Return (X, Y) of the center of cell containing provided text 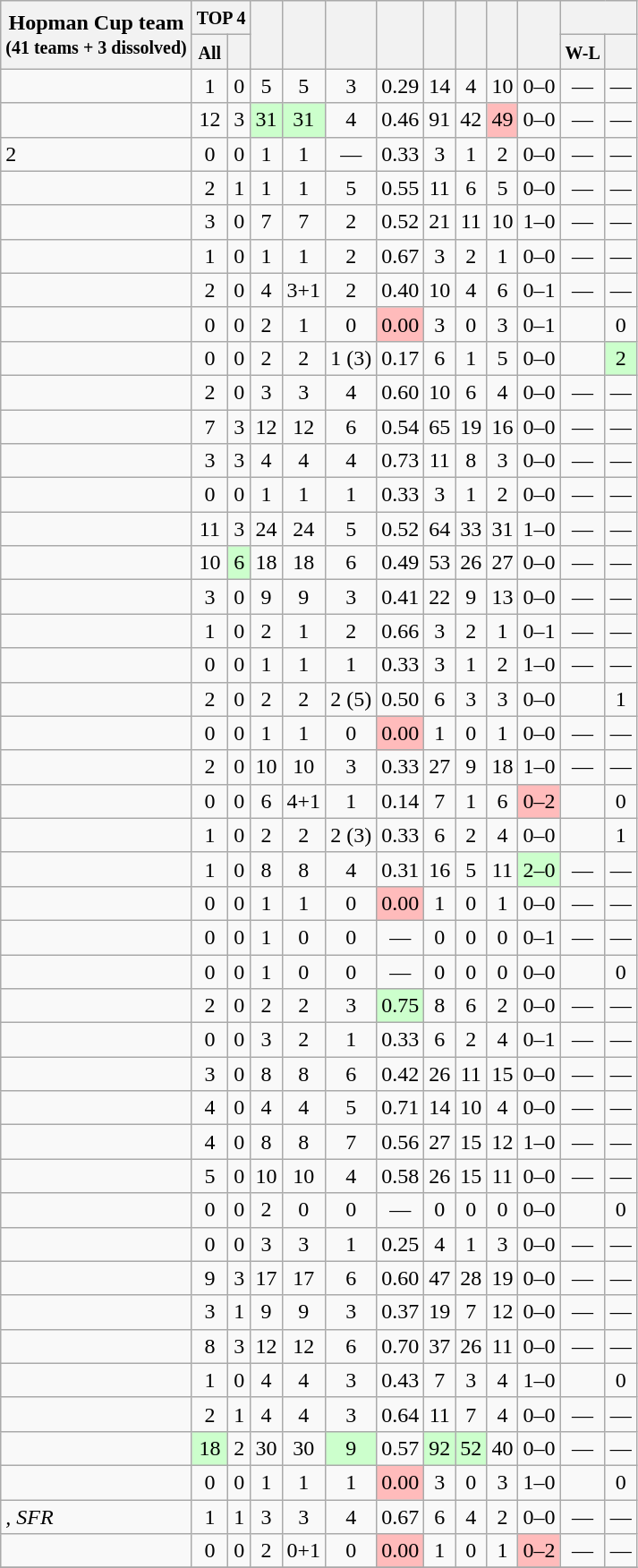
0.56 (401, 1142)
42 (471, 120)
0.50 (401, 699)
TOP 4 (221, 18)
2 (5) (351, 699)
0.49 (401, 563)
0.17 (401, 358)
33 (471, 529)
All (209, 52)
0+1 (304, 1551)
91 (440, 120)
47 (440, 1278)
92 (440, 1448)
0.54 (401, 427)
0.58 (401, 1176)
3+1 (304, 290)
0.57 (401, 1448)
0.31 (401, 869)
2–0 (539, 869)
0.64 (401, 1414)
0.73 (401, 461)
37 (440, 1346)
W-L (583, 52)
0.42 (401, 1074)
64 (440, 529)
0.25 (401, 1244)
0.71 (401, 1108)
0.37 (401, 1312)
0.41 (401, 597)
2 (3) (351, 835)
0.70 (401, 1346)
0.43 (401, 1380)
13 (503, 597)
1 (3) (351, 358)
4+1 (304, 801)
Hopman Cup team(41 teams + 3 dissolved) (97, 35)
0.29 (401, 86)
, SFR (97, 1517)
0.66 (401, 631)
65 (440, 427)
22 (440, 597)
49 (503, 120)
0.75 (401, 1006)
0.46 (401, 120)
0.14 (401, 801)
21 (440, 222)
0.40 (401, 290)
0.55 (401, 188)
28 (471, 1278)
52 (471, 1448)
53 (440, 563)
40 (503, 1448)
